For the text-containing cell, return its midpoint in (X, Y) coordinate format. 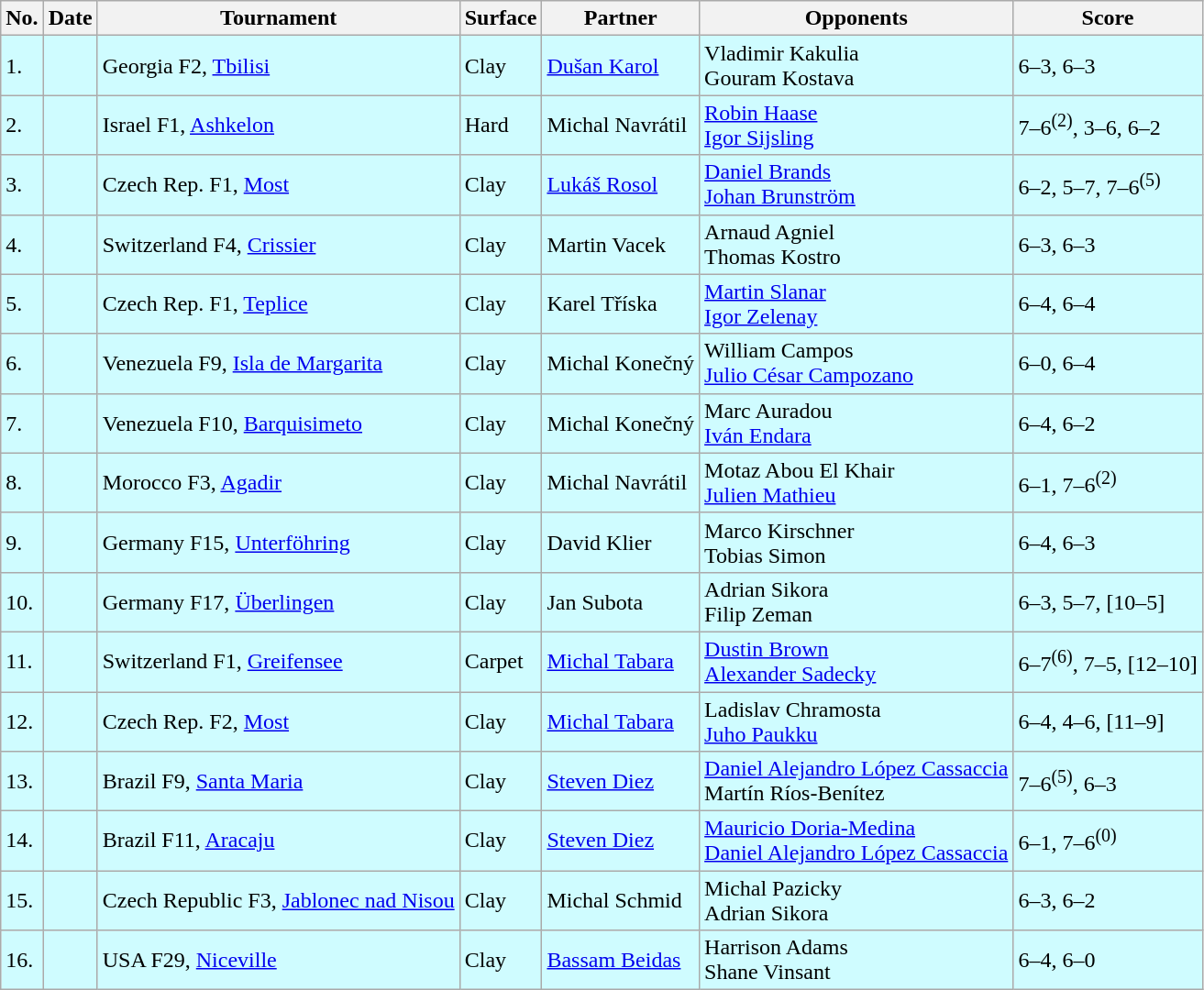
Czech Rep. F1, Most (279, 185)
1. (22, 66)
Czech Republic F3, Jablonec nad Nisou (279, 900)
6–7(6), 7–5, [12–10] (1108, 662)
6–1, 7–6(2) (1108, 482)
Switzerland F4, Crissier (279, 244)
Karel Tříska (621, 304)
USA F29, Niceville (279, 961)
5. (22, 304)
Date (70, 18)
7–6(5), 6–3 (1108, 781)
Robin Haase Igor Sijsling (856, 125)
Surface (501, 18)
Dustin Brown Alexander Sadecky (856, 662)
Venezuela F9, Isla de Margarita (279, 363)
Michal Pazicky Adrian Sikora (856, 900)
Czech Rep. F1, Teplice (279, 304)
16. (22, 961)
6–4, 6–4 (1108, 304)
Martin Vacek (621, 244)
Mauricio Doria-Medina Daniel Alejandro López Cassaccia (856, 841)
Partner (621, 18)
Motaz Abou El Khair Julien Mathieu (856, 482)
Hard (501, 125)
Score (1108, 18)
Michal Schmid (621, 900)
6–3, 6–2 (1108, 900)
7–6(2), 3–6, 6–2 (1108, 125)
4. (22, 244)
7. (22, 423)
3. (22, 185)
11. (22, 662)
Adrian Sikora Filip Zeman (856, 601)
Germany F15, Unterföhring (279, 543)
Marco Kirschner Tobias Simon (856, 543)
William Campos Julio César Campozano (856, 363)
6–4, 4–6, [11–9] (1108, 720)
Brazil F11, Aracaju (279, 841)
Georgia F2, Tbilisi (279, 66)
6. (22, 363)
2. (22, 125)
Arnaud Agniel Thomas Kostro (856, 244)
Israel F1, Ashkelon (279, 125)
6–4, 6–0 (1108, 961)
6–3, 5–7, [10–5] (1108, 601)
Martin Slanar Igor Zelenay (856, 304)
12. (22, 720)
Daniel Brands Johan Brunström (856, 185)
Morocco F3, Agadir (279, 482)
Jan Subota (621, 601)
10. (22, 601)
13. (22, 781)
Venezuela F10, Barquisimeto (279, 423)
Lukáš Rosol (621, 185)
Daniel Alejandro López Cassaccia Martín Ríos-Benítez (856, 781)
Tournament (279, 18)
9. (22, 543)
Czech Rep. F2, Most (279, 720)
6–2, 5–7, 7–6(5) (1108, 185)
Vladimir Kakulia Gouram Kostava (856, 66)
Carpet (501, 662)
Marc Auradou Iván Endara (856, 423)
8. (22, 482)
Dušan Karol (621, 66)
6–0, 6–4 (1108, 363)
No. (22, 18)
Opponents (856, 18)
Switzerland F1, Greifensee (279, 662)
Bassam Beidas (621, 961)
6–4, 6–3 (1108, 543)
6–4, 6–2 (1108, 423)
15. (22, 900)
Harrison Adams Shane Vinsant (856, 961)
Ladislav Chramosta Juho Paukku (856, 720)
David Klier (621, 543)
14. (22, 841)
6–1, 7–6(0) (1108, 841)
Germany F17, Überlingen (279, 601)
Brazil F9, Santa Maria (279, 781)
